Identify which cell holds the provided text, then report its (X, Y) central coordinate. 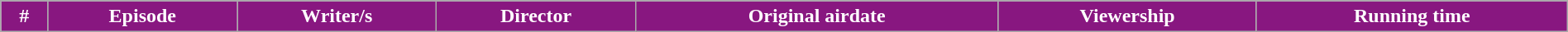
Episode (142, 16)
Original airdate (816, 16)
# (25, 16)
Running time (1412, 16)
Viewership (1127, 16)
Writer/s (337, 16)
Director (536, 16)
